Determine the (X, Y) coordinate at the center of the cell enclosing the given text.  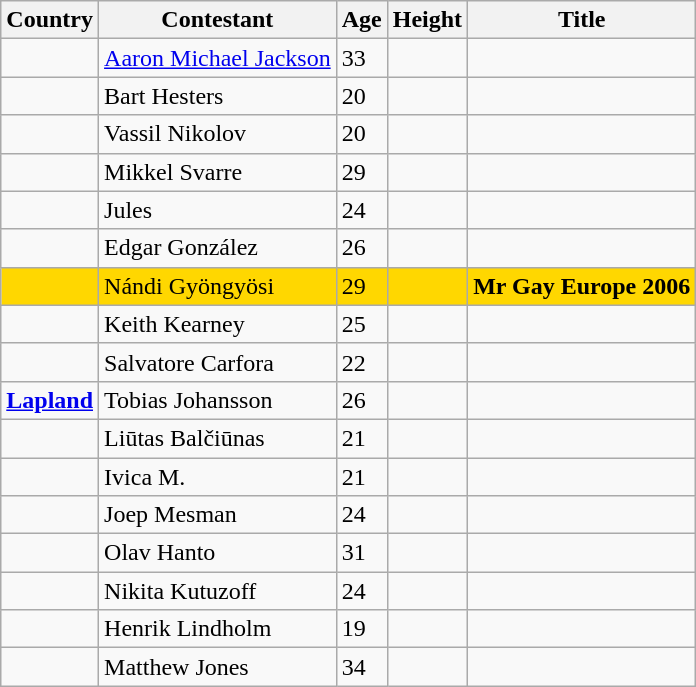
Aaron Michael Jackson (218, 58)
Jules (218, 210)
Mikkel Svarre (218, 172)
Edgar González (218, 248)
Vassil Nikolov (218, 134)
31 (362, 553)
Henrik Lindholm (218, 629)
Country (50, 20)
Olav Hanto (218, 553)
Height (427, 20)
Title (582, 20)
Lapland (50, 400)
Mr Gay Europe 2006 (582, 286)
Tobias Johansson (218, 400)
19 (362, 629)
Joep Mesman (218, 515)
Age (362, 20)
22 (362, 362)
Ivica M. (218, 477)
Matthew Jones (218, 667)
25 (362, 324)
Keith Kearney (218, 324)
Salvatore Carfora (218, 362)
33 (362, 58)
Contestant (218, 20)
Nikita Kutuzoff (218, 591)
Bart Hesters (218, 96)
Nándi Gyöngyösi (218, 286)
34 (362, 667)
Liūtas Balčiūnas (218, 438)
